Find where the given text appears and provide that cell's center as [x, y] coordinate. 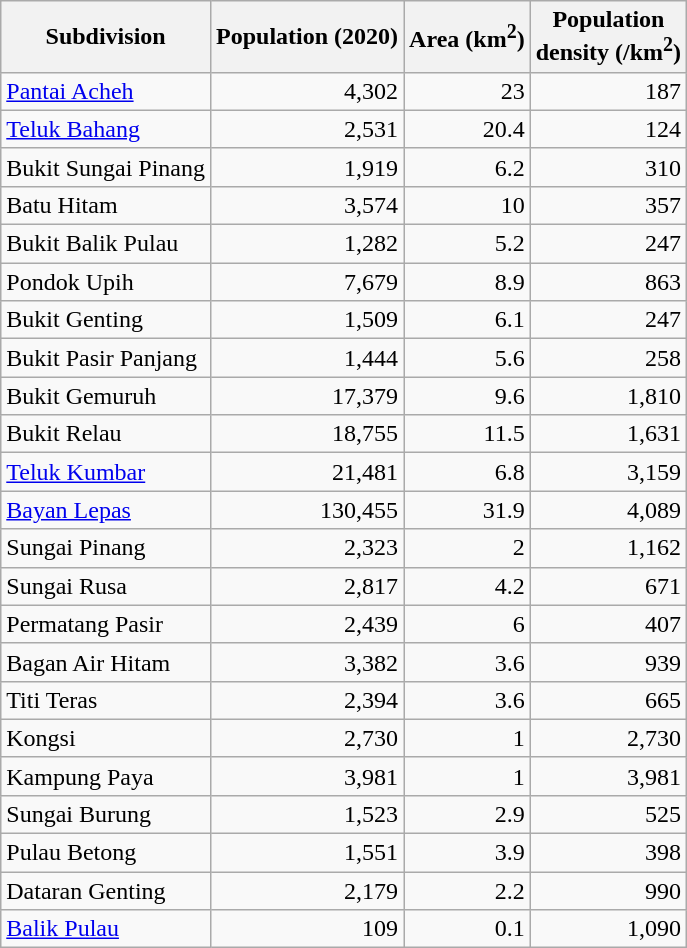
2,179 [306, 891]
5.6 [468, 358]
1,631 [608, 434]
2,817 [306, 586]
17,379 [306, 396]
1,509 [306, 320]
Permatang Pasir [106, 624]
2.9 [468, 814]
Batu Hitam [106, 205]
3.9 [468, 853]
398 [608, 853]
2 [468, 548]
939 [608, 662]
23 [468, 91]
6 [468, 624]
Populationdensity (/km2) [608, 37]
1,919 [306, 167]
10 [468, 205]
1,282 [306, 244]
11.5 [468, 434]
525 [608, 814]
1,523 [306, 814]
1,810 [608, 396]
Dataran Genting [106, 891]
1,162 [608, 548]
Subdivision [106, 37]
Bukit Balik Pulau [106, 244]
Balik Pulau [106, 929]
357 [608, 205]
310 [608, 167]
109 [306, 929]
671 [608, 586]
Kampung Paya [106, 776]
6.8 [468, 472]
2,531 [306, 129]
Teluk Bahang [106, 129]
3,574 [306, 205]
2,439 [306, 624]
0.1 [468, 929]
990 [608, 891]
124 [608, 129]
1,551 [306, 853]
Sungai Burung [106, 814]
258 [608, 358]
Kongsi [106, 738]
665 [608, 700]
Population (2020) [306, 37]
Bagan Air Hitam [106, 662]
4,302 [306, 91]
9.6 [468, 396]
6.2 [468, 167]
2,323 [306, 548]
4.2 [468, 586]
407 [608, 624]
1,444 [306, 358]
Pantai Acheh [106, 91]
187 [608, 91]
8.9 [468, 282]
Bayan Lepas [106, 510]
Bukit Genting [106, 320]
Teluk Kumbar [106, 472]
Bukit Pasir Panjang [106, 358]
Bukit Relau [106, 434]
2,394 [306, 700]
2.2 [468, 891]
18,755 [306, 434]
Sungai Pinang [106, 548]
3,382 [306, 662]
863 [608, 282]
3,159 [608, 472]
Sungai Rusa [106, 586]
1,090 [608, 929]
Pondok Upih [106, 282]
Area (km2) [468, 37]
7,679 [306, 282]
Titi Teras [106, 700]
6.1 [468, 320]
21,481 [306, 472]
4,089 [608, 510]
31.9 [468, 510]
Pulau Betong [106, 853]
Bukit Sungai Pinang [106, 167]
130,455 [306, 510]
Bukit Gemuruh [106, 396]
5.2 [468, 244]
20.4 [468, 129]
